Pinpoint the cell where the given text exists, returning its [X, Y] midpoint coordinate. 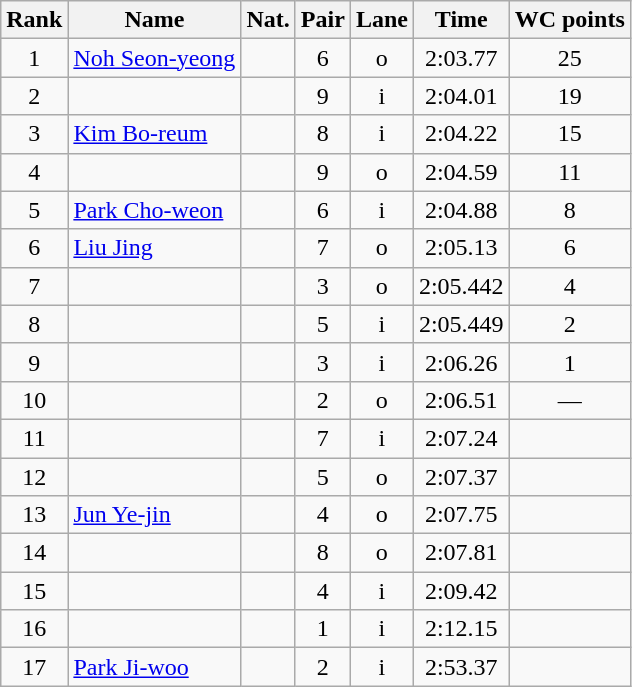
Lane [382, 20]
2:06.26 [461, 362]
2:04.88 [461, 210]
16 [34, 629]
Park Ji-woo [154, 667]
Kim Bo-reum [154, 134]
Pair [322, 20]
Rank [34, 20]
2:12.15 [461, 629]
WC points [570, 20]
2:05.13 [461, 248]
2:07.24 [461, 438]
10 [34, 400]
2:07.37 [461, 477]
2:04.01 [461, 96]
2:04.22 [461, 134]
Time [461, 20]
13 [34, 515]
— [570, 400]
Noh Seon-yeong [154, 58]
14 [34, 553]
19 [570, 96]
2:05.442 [461, 286]
2:09.42 [461, 591]
25 [570, 58]
2:06.51 [461, 400]
2:07.75 [461, 515]
Jun Ye-jin [154, 515]
Nat. [268, 20]
2:04.59 [461, 172]
12 [34, 477]
17 [34, 667]
Name [154, 20]
2:53.37 [461, 667]
Park Cho-weon [154, 210]
2:07.81 [461, 553]
Liu Jing [154, 248]
2:05.449 [461, 324]
2:03.77 [461, 58]
